Identify which cell holds the provided text, then report its [x, y] central coordinate. 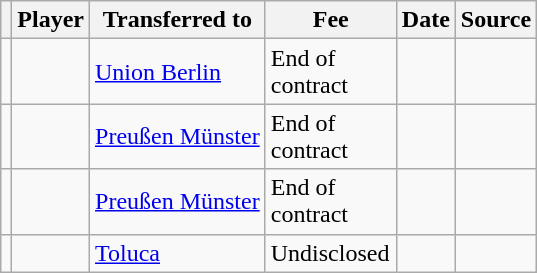
Union Berlin [178, 72]
Player [51, 20]
Toluca [178, 253]
Source [496, 20]
Fee [330, 20]
Date [426, 20]
Transferred to [178, 20]
Undisclosed [330, 253]
